From the cell containing the given text, extract its center point as [X, Y] coordinate. 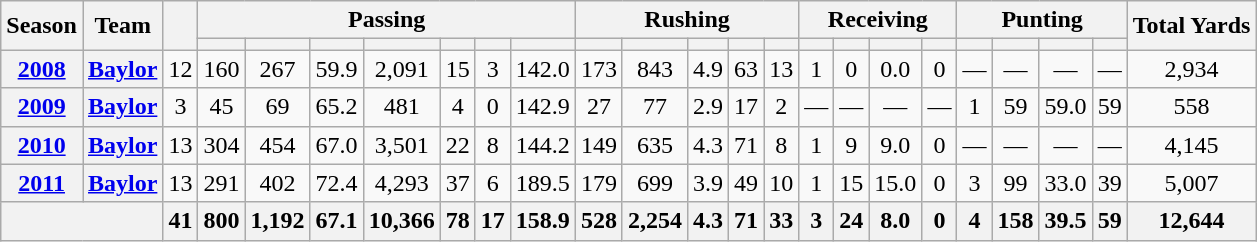
67.0 [336, 145]
37 [458, 183]
635 [654, 145]
454 [278, 145]
2,934 [1192, 69]
41 [180, 221]
45 [222, 107]
3,501 [402, 145]
59.9 [336, 69]
39 [1110, 183]
3.9 [708, 183]
2 [782, 107]
179 [598, 183]
77 [654, 107]
2.9 [708, 107]
304 [222, 145]
189.5 [542, 183]
67.1 [336, 221]
2009 [42, 107]
49 [746, 183]
72.4 [336, 183]
160 [222, 69]
Punting [1042, 20]
149 [598, 145]
59.0 [1066, 107]
Rushing [686, 20]
65.2 [336, 107]
Season [42, 26]
843 [654, 69]
2011 [42, 183]
4.9 [708, 69]
Total Yards [1192, 26]
2010 [42, 145]
9 [852, 145]
10,366 [402, 221]
8.0 [896, 221]
6 [492, 183]
Team [122, 26]
63 [746, 69]
800 [222, 221]
402 [278, 183]
158.9 [542, 221]
1,192 [278, 221]
158 [1016, 221]
15.0 [896, 183]
4,145 [1192, 145]
10 [782, 183]
33.0 [1066, 183]
2008 [42, 69]
99 [1016, 183]
78 [458, 221]
69 [278, 107]
144.2 [542, 145]
2,254 [654, 221]
0.0 [896, 69]
12 [180, 69]
528 [598, 221]
2,091 [402, 69]
12,644 [1192, 221]
27 [598, 107]
291 [222, 183]
39.5 [1066, 221]
267 [278, 69]
33 [782, 221]
558 [1192, 107]
481 [402, 107]
Passing [386, 20]
173 [598, 69]
9.0 [896, 145]
22 [458, 145]
4,293 [402, 183]
24 [852, 221]
699 [654, 183]
142.9 [542, 107]
142.0 [542, 69]
Receiving [878, 20]
5,007 [1192, 183]
